Scan for the cell matching the given text and deliver its (x, y) coordinate at center. 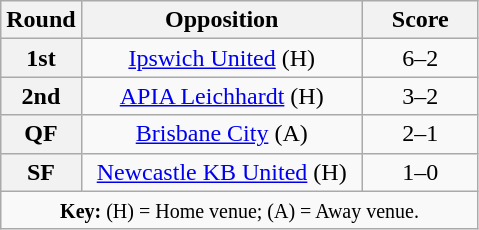
QF (41, 134)
3–2 (420, 96)
6–2 (420, 58)
Newcastle KB United (H) (222, 172)
SF (41, 172)
Brisbane City (A) (222, 134)
Ipswich United (H) (222, 58)
2–1 (420, 134)
APIA Leichhardt (H) (222, 96)
Key: (H) = Home venue; (A) = Away venue. (240, 210)
Opposition (222, 20)
1st (41, 58)
1–0 (420, 172)
2nd (41, 96)
Score (420, 20)
Round (41, 20)
